Scan for the cell matching the given text and deliver its [X, Y] coordinate at center. 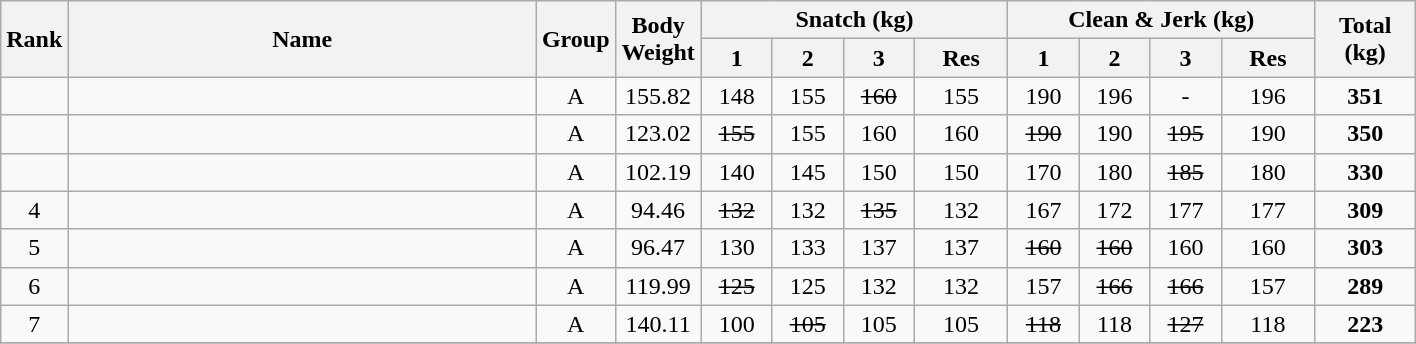
155.82 [658, 96]
135 [878, 210]
309 [1366, 210]
130 [736, 248]
223 [1366, 324]
94.46 [658, 210]
Total (kg) [1366, 39]
351 [1366, 96]
140.11 [658, 324]
Clean & Jerk (kg) [1162, 20]
289 [1366, 286]
Body Weight [658, 39]
6 [34, 286]
133 [808, 248]
100 [736, 324]
Rank [34, 39]
Name [302, 39]
119.99 [658, 286]
102.19 [658, 172]
145 [808, 172]
96.47 [658, 248]
Group [576, 39]
7 [34, 324]
303 [1366, 248]
185 [1186, 172]
350 [1366, 134]
140 [736, 172]
170 [1044, 172]
127 [1186, 324]
195 [1186, 134]
123.02 [658, 134]
148 [736, 96]
Snatch (kg) [854, 20]
330 [1366, 172]
167 [1044, 210]
- [1186, 96]
5 [34, 248]
172 [1114, 210]
4 [34, 210]
